Find where the given text appears and provide that cell's center as [x, y] coordinate. 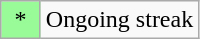
* [21, 20]
Ongoing streak [119, 20]
